Detect which cell encompasses the target text, then output its (x, y) center coordinate. 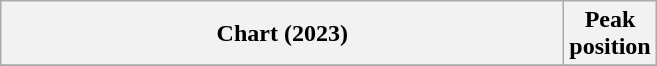
Peakposition (610, 34)
Chart (2023) (282, 34)
